Identify which cell holds the provided text, then report its [x, y] central coordinate. 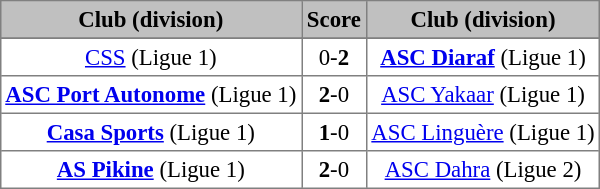
ASC Yakaar (Ligue 1) [483, 95]
CSS (Ligue 1) [151, 57]
AS Pikine (Ligue 1) [151, 170]
ASC Dahra (Ligue 2) [483, 170]
Casa Sports (Ligue 1) [151, 132]
0-2 [334, 57]
ASC Linguère (Ligue 1) [483, 132]
Score [334, 20]
ASC Diaraf (Ligue 1) [483, 57]
ASC Port Autonome (Ligue 1) [151, 95]
1-0 [334, 132]
